Pinpoint the cell where the given text exists, returning its [x, y] midpoint coordinate. 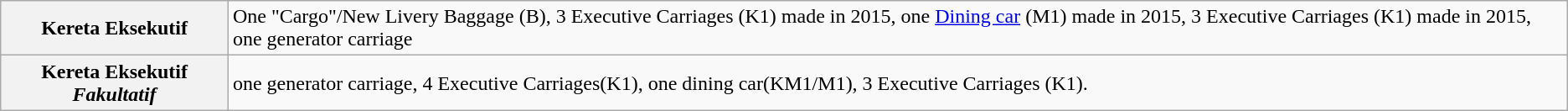
Kereta Eksekutif [115, 29]
Kereta Eksekutif Fakultatif [115, 82]
one generator carriage, 4 Executive Carriages(K1), one dining car(KM1/M1), 3 Executive Carriages (K1). [898, 82]
